Determine the [x, y] coordinate at the center of the cell enclosing the given text.  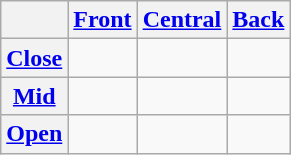
Central [182, 20]
Open [34, 134]
Mid [34, 96]
Close [34, 58]
Front [102, 20]
Back [258, 20]
